Find where the given text appears and provide that cell's center as (x, y) coordinate. 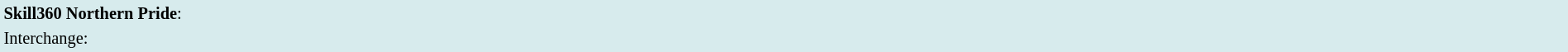
Interchange: (784, 38)
Skill360 Northern Pride: (784, 13)
